Capture the cell that displays the provided text and extract its (x, y) central coordinate. 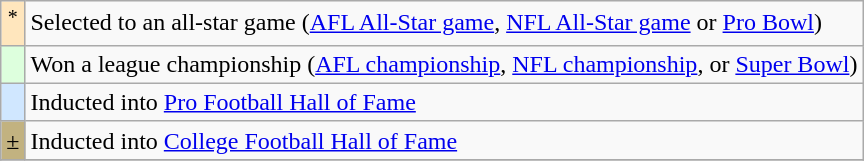
* (13, 24)
Inducted into College Football Hall of Fame (444, 140)
Inducted into Pro Football Hall of Fame (444, 102)
Selected to an all-star game (AFL All-Star game, NFL All-Star game or Pro Bowl) (444, 24)
± (13, 140)
Won a league championship (AFL championship, NFL championship, or Super Bowl) (444, 64)
